Provide the (X, Y) coordinate of the cell's center where the given text is located.  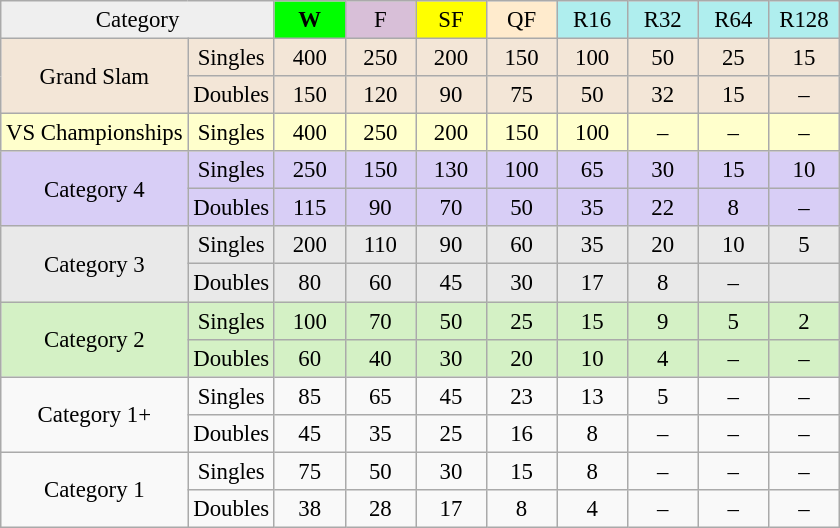
85 (310, 396)
2 (804, 321)
38 (310, 509)
13 (592, 396)
23 (522, 396)
Category 3 (94, 264)
115 (310, 208)
W (310, 20)
40 (380, 358)
120 (380, 95)
F (380, 20)
Grand Slam (94, 76)
Category 4 (94, 188)
80 (310, 283)
110 (380, 245)
SF (452, 20)
16 (522, 433)
22 (662, 208)
28 (380, 509)
R128 (804, 20)
Category 1 (94, 490)
Category (138, 20)
R64 (734, 20)
R32 (662, 20)
VS Championships (94, 133)
QF (522, 20)
Category 1+ (94, 414)
130 (452, 170)
32 (662, 95)
R16 (592, 20)
Category 2 (94, 340)
9 (662, 321)
